Identify which cell holds the provided text, then report its [x, y] central coordinate. 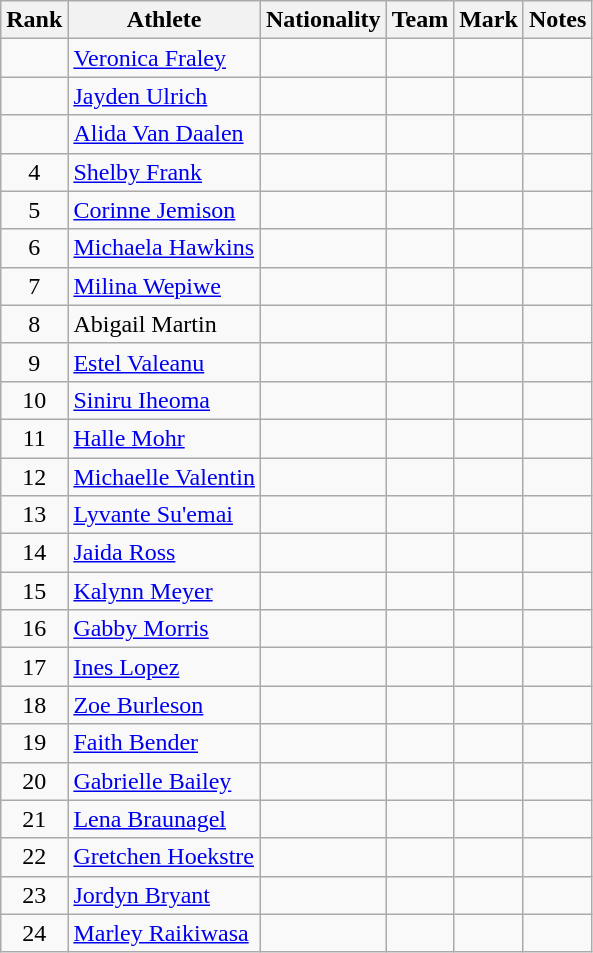
Michaela Hawkins [164, 248]
24 [34, 933]
6 [34, 248]
Siniru Iheoma [164, 400]
15 [34, 591]
Jayden Ulrich [164, 96]
Abigail Martin [164, 324]
Ines Lopez [164, 667]
10 [34, 400]
14 [34, 553]
Veronica Fraley [164, 58]
Mark [489, 20]
Faith Bender [164, 743]
17 [34, 667]
Gabrielle Bailey [164, 781]
23 [34, 895]
16 [34, 629]
Shelby Frank [164, 172]
Michaelle Valentin [164, 477]
22 [34, 857]
Gretchen Hoekstre [164, 857]
4 [34, 172]
Jordyn Bryant [164, 895]
Lyvante Su'emai [164, 515]
9 [34, 362]
Corinne Jemison [164, 210]
Milina Wepiwe [164, 286]
11 [34, 438]
Lena Braunagel [164, 819]
21 [34, 819]
18 [34, 705]
Team [420, 20]
Gabby Morris [164, 629]
Notes [557, 20]
Jaida Ross [164, 553]
19 [34, 743]
12 [34, 477]
Alida Van Daalen [164, 134]
8 [34, 324]
20 [34, 781]
Zoe Burleson [164, 705]
Rank [34, 20]
Kalynn Meyer [164, 591]
Nationality [323, 20]
5 [34, 210]
Athlete [164, 20]
13 [34, 515]
Marley Raikiwasa [164, 933]
7 [34, 286]
Halle Mohr [164, 438]
Estel Valeanu [164, 362]
